Pinpoint the cell where the given text exists, returning its [X, Y] midpoint coordinate. 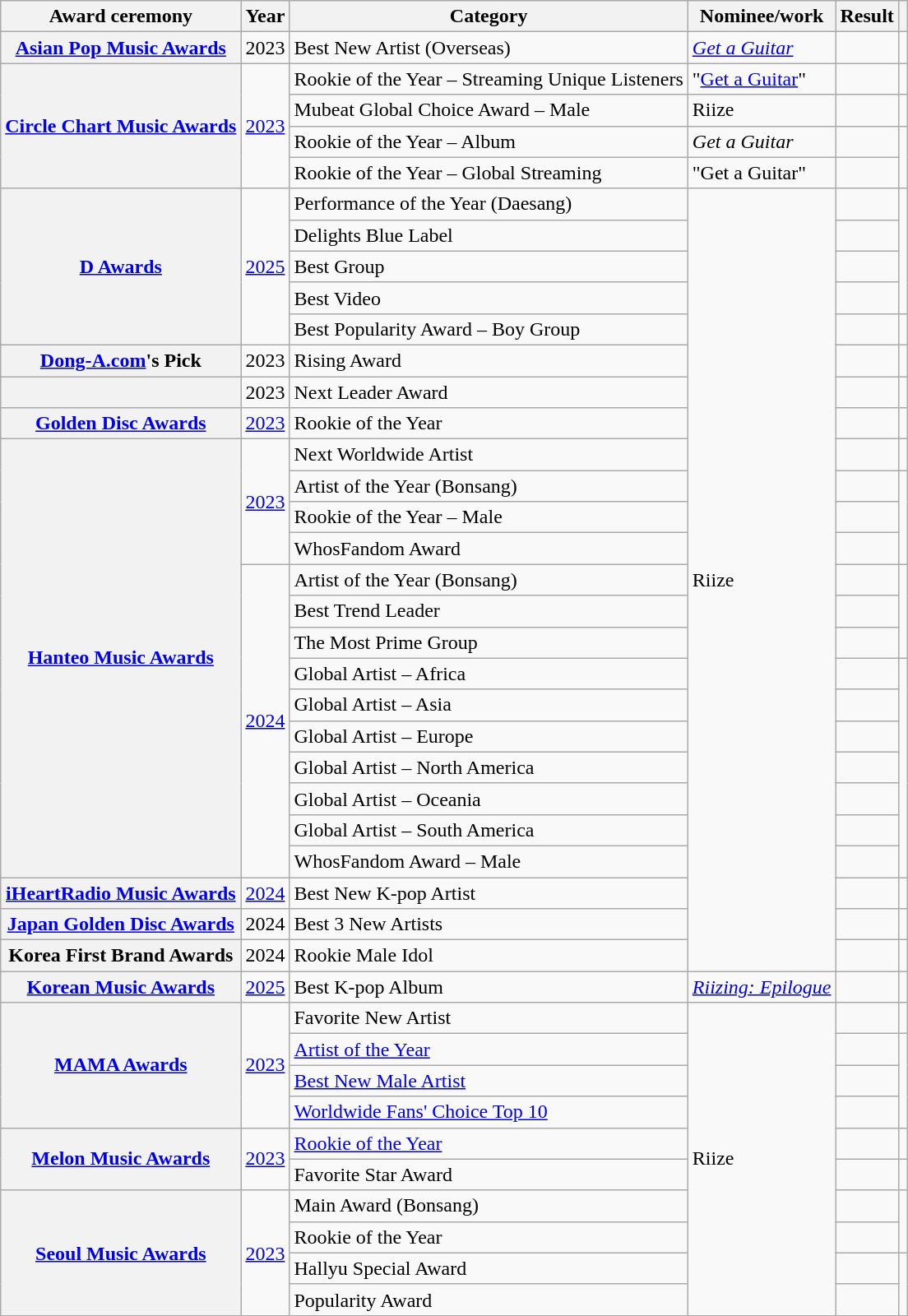
Best Video [489, 298]
Dong-A.com's Pick [121, 360]
Nominee/work [762, 16]
Global Artist – Europe [489, 736]
WhosFandom Award [489, 549]
Global Artist – Oceania [489, 799]
Rookie of the Year – Male [489, 517]
iHeartRadio Music Awards [121, 892]
WhosFandom Award – Male [489, 861]
Worldwide Fans' Choice Top 10 [489, 1112]
Asian Pop Music Awards [121, 48]
Year [265, 16]
The Most Prime Group [489, 642]
Artist of the Year [489, 1050]
Global Artist – South America [489, 830]
Hallyu Special Award [489, 1268]
Best New Artist (Overseas) [489, 48]
Korea First Brand Awards [121, 956]
Seoul Music Awards [121, 1253]
Rookie of the Year – Streaming Unique Listeners [489, 79]
Best Group [489, 266]
Mubeat Global Choice Award – Male [489, 110]
Riizing: Epilogue [762, 987]
Circle Chart Music Awards [121, 126]
Hanteo Music Awards [121, 658]
Japan Golden Disc Awards [121, 924]
Melon Music Awards [121, 1159]
Award ceremony [121, 16]
Main Award (Bonsang) [489, 1206]
Best New Male Artist [489, 1081]
Best K-pop Album [489, 987]
Rising Award [489, 360]
Best Trend Leader [489, 611]
Rookie of the Year – Global Streaming [489, 173]
Result [867, 16]
Golden Disc Awards [121, 424]
Rookie Male Idol [489, 956]
Korean Music Awards [121, 987]
Next Leader Award [489, 392]
Favorite Star Award [489, 1175]
Rookie of the Year – Album [489, 141]
Best Popularity Award – Boy Group [489, 329]
Favorite New Artist [489, 1018]
Next Worldwide Artist [489, 455]
Global Artist – North America [489, 767]
Best New K-pop Artist [489, 892]
Popularity Award [489, 1300]
Performance of the Year (Daesang) [489, 204]
Category [489, 16]
MAMA Awards [121, 1065]
Delights Blue Label [489, 235]
Best 3 New Artists [489, 924]
Global Artist – Asia [489, 705]
D Awards [121, 266]
Global Artist – Africa [489, 674]
